Detect which cell encompasses the target text, then output its [X, Y] center coordinate. 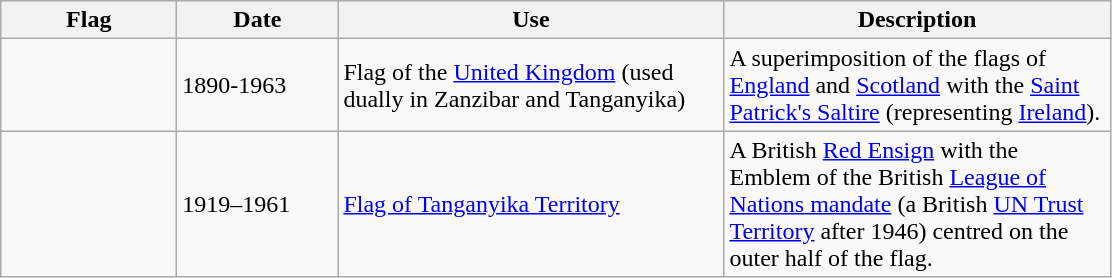
Description [917, 20]
Use [531, 20]
Flag [89, 20]
Flag of Tanganyika Territory [531, 204]
A superimposition of the flags of England and Scotland with the Saint Patrick's Saltire (representing Ireland). [917, 85]
1919–1961 [258, 204]
Date [258, 20]
Flag of the United Kingdom (used dually in Zanzibar and Tanganyika) [531, 85]
1890-1963 [258, 85]
